Locate the cell with the specified text and output its [x, y] center coordinate. 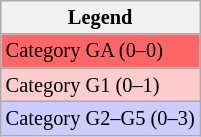
Category G2–G5 (0–3) [100, 118]
Category G1 (0–1) [100, 85]
Category GA (0–0) [100, 51]
Legend [100, 17]
